Return (X, Y) of the center of cell containing provided text 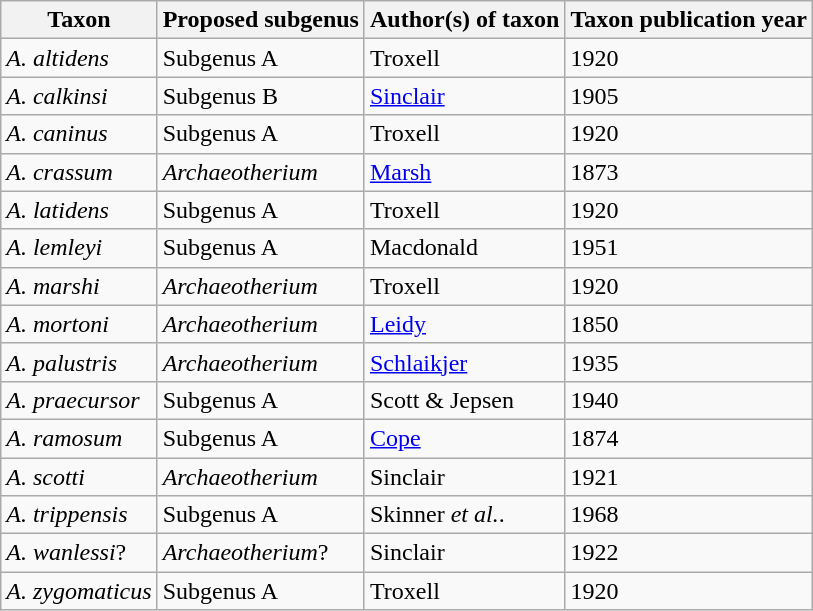
A. ramosum (79, 438)
A. latidens (79, 210)
Marsh (464, 172)
Macdonald (464, 248)
1850 (689, 324)
A. palustris (79, 362)
Archaeotherium? (260, 553)
A. wanlessi? (79, 553)
Scott & Jepsen (464, 400)
Schlaikjer (464, 362)
1921 (689, 477)
A. marshi (79, 286)
Taxon publication year (689, 20)
1874 (689, 438)
Subgenus B (260, 96)
A. caninus (79, 134)
A. altidens (79, 58)
A. zygomaticus (79, 591)
1951 (689, 248)
Taxon (79, 20)
A. lemleyi (79, 248)
Skinner et al.. (464, 515)
A. calkinsi (79, 96)
A. trippensis (79, 515)
Proposed subgenus (260, 20)
1935 (689, 362)
Cope (464, 438)
1968 (689, 515)
A. praecursor (79, 400)
A. mortoni (79, 324)
1873 (689, 172)
1922 (689, 553)
A. crassum (79, 172)
A. scotti (79, 477)
1905 (689, 96)
1940 (689, 400)
Author(s) of taxon (464, 20)
Leidy (464, 324)
